Return the [x, y] coordinate for the center point of the cell that contains the specified text.  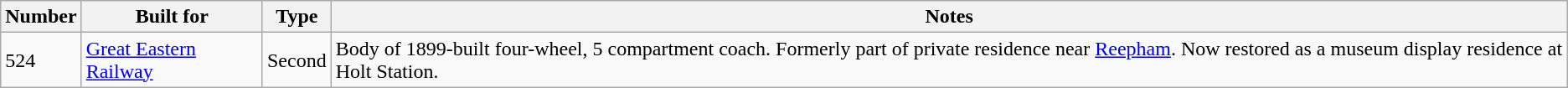
Second [297, 60]
Notes [949, 17]
Number [41, 17]
Great Eastern Railway [172, 60]
524 [41, 60]
Type [297, 17]
Built for [172, 17]
